Provide the [x, y] coordinate of the cell's center where the given text is located.  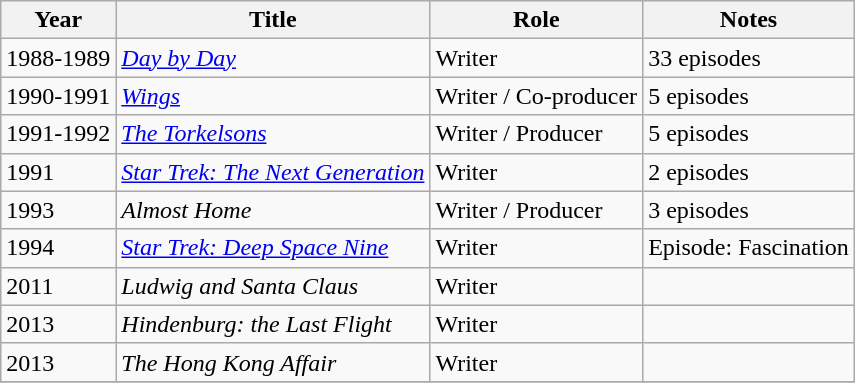
The Hong Kong Affair [273, 362]
Episode: Fascination [749, 248]
3 episodes [749, 210]
Writer / Co-producer [536, 96]
1988-1989 [58, 58]
Role [536, 20]
Star Trek: The Next Generation [273, 172]
Notes [749, 20]
1991 [58, 172]
2 episodes [749, 172]
Day by Day [273, 58]
1993 [58, 210]
Wings [273, 96]
The Torkelsons [273, 134]
1994 [58, 248]
2011 [58, 286]
Hindenburg: the Last Flight [273, 324]
1990-1991 [58, 96]
1991-1992 [58, 134]
Year [58, 20]
Star Trek: Deep Space Nine [273, 248]
Almost Home [273, 210]
Ludwig and Santa Claus [273, 286]
Title [273, 20]
33 episodes [749, 58]
